Output the (x, y) coordinate of the center of the cell containing the given text.  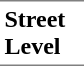
Street Level (42, 33)
